For the text-containing cell, return its midpoint in [x, y] coordinate format. 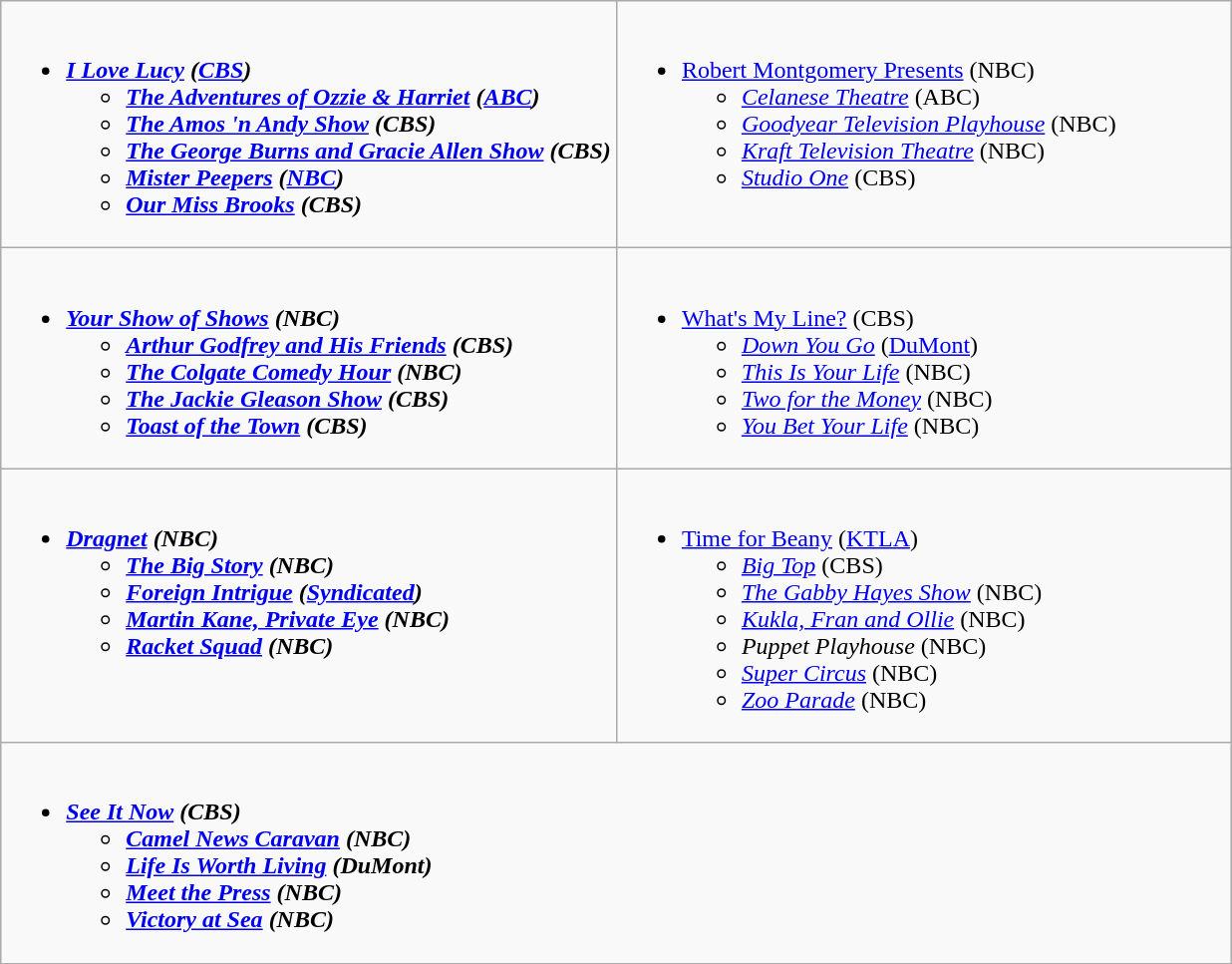
See It Now (CBS)Camel News Caravan (NBC)Life Is Worth Living (DuMont)Meet the Press (NBC)Victory at Sea (NBC) [616, 853]
Time for Beany (KTLA)Big Top (CBS)The Gabby Hayes Show (NBC)Kukla, Fran and Ollie (NBC)Puppet Playhouse (NBC)Super Circus (NBC)Zoo Parade (NBC) [924, 606]
Your Show of Shows (NBC)Arthur Godfrey and His Friends (CBS)The Colgate Comedy Hour (NBC)The Jackie Gleason Show (CBS)Toast of the Town (CBS) [309, 359]
Robert Montgomery Presents (NBC)Celanese Theatre (ABC)Goodyear Television Playhouse (NBC)Kraft Television Theatre (NBC)Studio One (CBS) [924, 125]
What's My Line? (CBS)Down You Go (DuMont)This Is Your Life (NBC)Two for the Money (NBC)You Bet Your Life (NBC) [924, 359]
Dragnet (NBC)The Big Story (NBC)Foreign Intrigue (Syndicated)Martin Kane, Private Eye (NBC)Racket Squad (NBC) [309, 606]
